Return the (x, y) coordinate for the center point of the cell that contains the specified text.  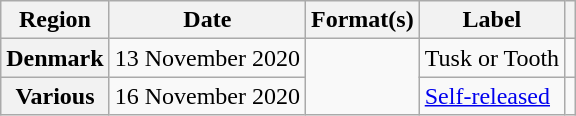
16 November 2020 (207, 96)
Tusk or Tooth (492, 58)
Format(s) (363, 20)
Denmark (55, 58)
Label (492, 20)
Date (207, 20)
13 November 2020 (207, 58)
Self-released (492, 96)
Various (55, 96)
Region (55, 20)
